Determine the (X, Y) coordinate at the center of the cell enclosing the given text.  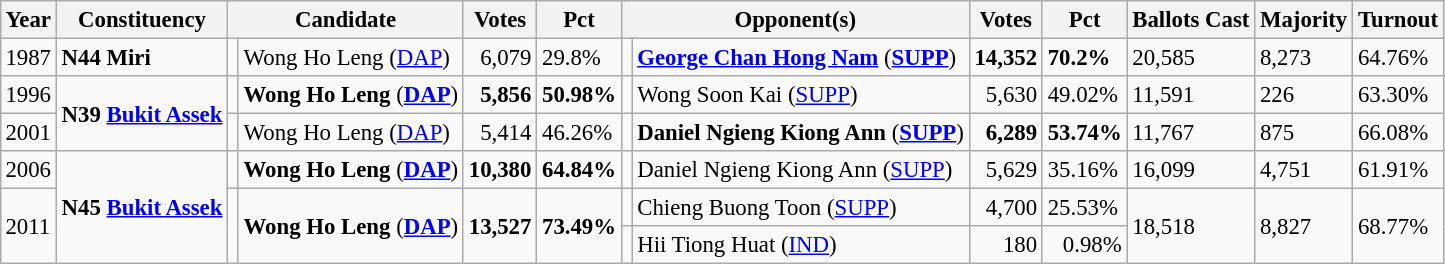
13,527 (500, 226)
1987 (28, 57)
0.98% (1084, 245)
226 (1304, 95)
Constituency (142, 20)
66.08% (1398, 133)
5,856 (500, 95)
1996 (28, 95)
20,585 (1191, 57)
18,518 (1191, 226)
2006 (28, 170)
N45 Bukit Assek (142, 208)
11,591 (1191, 95)
16,099 (1191, 170)
Year (28, 20)
63.30% (1398, 95)
4,700 (1006, 208)
73.49% (580, 226)
Hii Tiong Huat (IND) (800, 245)
46.26% (580, 133)
180 (1006, 245)
10,380 (500, 170)
5,630 (1006, 95)
61.91% (1398, 170)
14,352 (1006, 57)
70.2% (1084, 57)
35.16% (1084, 170)
8,827 (1304, 226)
8,273 (1304, 57)
2001 (28, 133)
25.53% (1084, 208)
29.8% (580, 57)
Chieng Buong Toon (SUPP) (800, 208)
53.74% (1084, 133)
68.77% (1398, 226)
N39 Bukit Assek (142, 114)
6,079 (500, 57)
11,767 (1191, 133)
64.84% (580, 170)
N44 Miri (142, 57)
50.98% (580, 95)
Candidate (346, 20)
875 (1304, 133)
2011 (28, 226)
64.76% (1398, 57)
Wong Soon Kai (SUPP) (800, 95)
Ballots Cast (1191, 20)
6,289 (1006, 133)
Majority (1304, 20)
Opponent(s) (795, 20)
5,414 (500, 133)
49.02% (1084, 95)
4,751 (1304, 170)
George Chan Hong Nam (SUPP) (800, 57)
5,629 (1006, 170)
Turnout (1398, 20)
